Identify which cell holds the provided text, then report its (x, y) central coordinate. 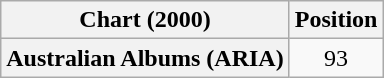
Australian Albums (ARIA) (145, 58)
Chart (2000) (145, 20)
93 (336, 58)
Position (336, 20)
